Return the [x, y] coordinate for the center point of the cell that contains the specified text.  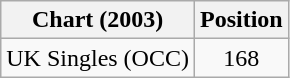
168 [241, 58]
Position [241, 20]
Chart (2003) [98, 20]
UK Singles (OCC) [98, 58]
